Pinpoint the cell where the given text exists, returning its [X, Y] midpoint coordinate. 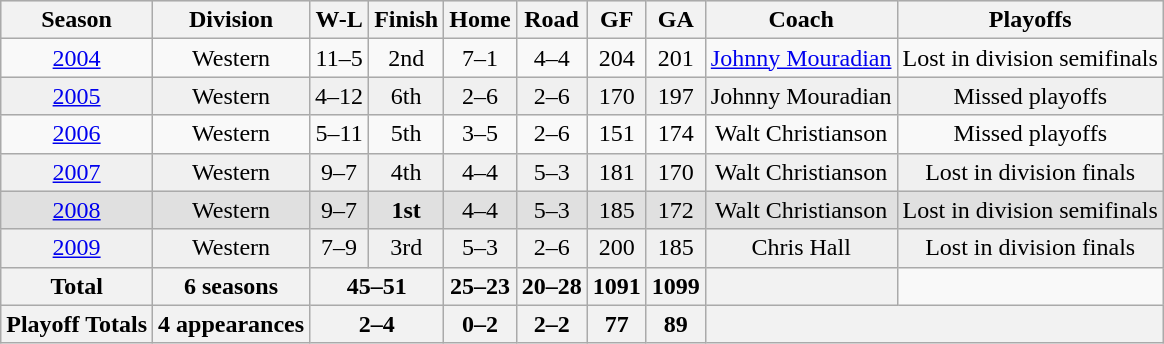
151 [616, 134]
197 [676, 96]
6th [406, 96]
4–12 [340, 96]
2nd [406, 58]
Season [77, 20]
Division [232, 20]
204 [616, 58]
1091 [616, 286]
181 [616, 172]
Chris Hall [801, 248]
2008 [77, 210]
4th [406, 172]
2–4 [377, 324]
20–28 [552, 286]
2005 [77, 96]
Playoff Totals [77, 324]
Playoffs [1030, 20]
2006 [77, 134]
77 [616, 324]
Coach [801, 20]
GA [676, 20]
2009 [77, 248]
45–51 [377, 286]
201 [676, 58]
1099 [676, 286]
25–23 [480, 286]
11–5 [340, 58]
1st [406, 210]
2007 [77, 172]
Finish [406, 20]
2–2 [552, 324]
89 [676, 324]
W-L [340, 20]
172 [676, 210]
Home [480, 20]
GF [616, 20]
0–2 [480, 324]
200 [616, 248]
4 appearances [232, 324]
5th [406, 134]
3–5 [480, 134]
7–9 [340, 248]
Road [552, 20]
Total [77, 286]
174 [676, 134]
3rd [406, 248]
2004 [77, 58]
7–1 [480, 58]
5–11 [340, 134]
6 seasons [232, 286]
